Locate the cell with the specified text and output its (X, Y) center coordinate. 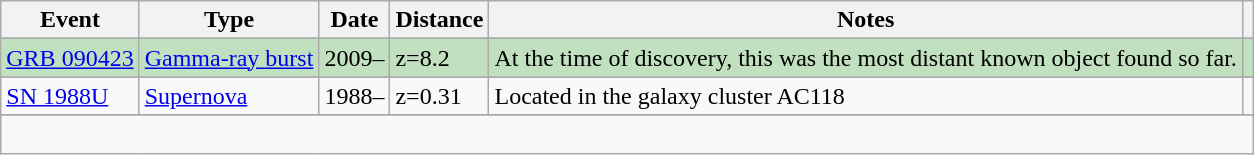
z=0.31 (440, 96)
Located in the galaxy cluster AC118 (866, 96)
Type (229, 20)
Event (70, 20)
2009– (354, 58)
Supernova (229, 96)
SN 1988U (70, 96)
Notes (866, 20)
1988– (354, 96)
z=8.2 (440, 58)
At the time of discovery, this was the most distant known object found so far. (866, 58)
GRB 090423 (70, 58)
Gamma-ray burst (229, 58)
Distance (440, 20)
Date (354, 20)
